Locate the cell with the specified text and output its (x, y) center coordinate. 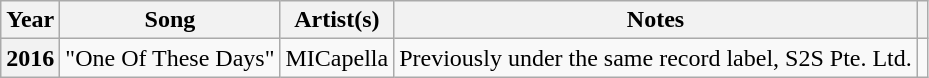
Song (170, 20)
Artist(s) (337, 20)
Year (30, 20)
2016 (30, 58)
MICapella (337, 58)
"One Of These Days" (170, 58)
Notes (656, 20)
Previously under the same record label, S2S Pte. Ltd. (656, 58)
